Search for the cell housing the specified text and yield its [X, Y] center coordinate. 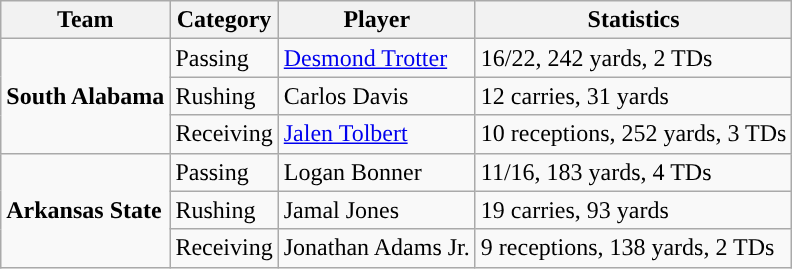
11/16, 183 yards, 4 TDs [634, 172]
Jamal Jones [376, 210]
Jalen Tolbert [376, 134]
Player [376, 20]
Jonathan Adams Jr. [376, 248]
10 receptions, 252 yards, 3 TDs [634, 134]
Team [86, 20]
Category [224, 20]
9 receptions, 138 yards, 2 TDs [634, 248]
Logan Bonner [376, 172]
Arkansas State [86, 210]
South Alabama [86, 96]
Carlos Davis [376, 96]
19 carries, 93 yards [634, 210]
Statistics [634, 20]
16/22, 242 yards, 2 TDs [634, 58]
12 carries, 31 yards [634, 96]
Desmond Trotter [376, 58]
